Pinpoint the cell where the given text exists, returning its [x, y] midpoint coordinate. 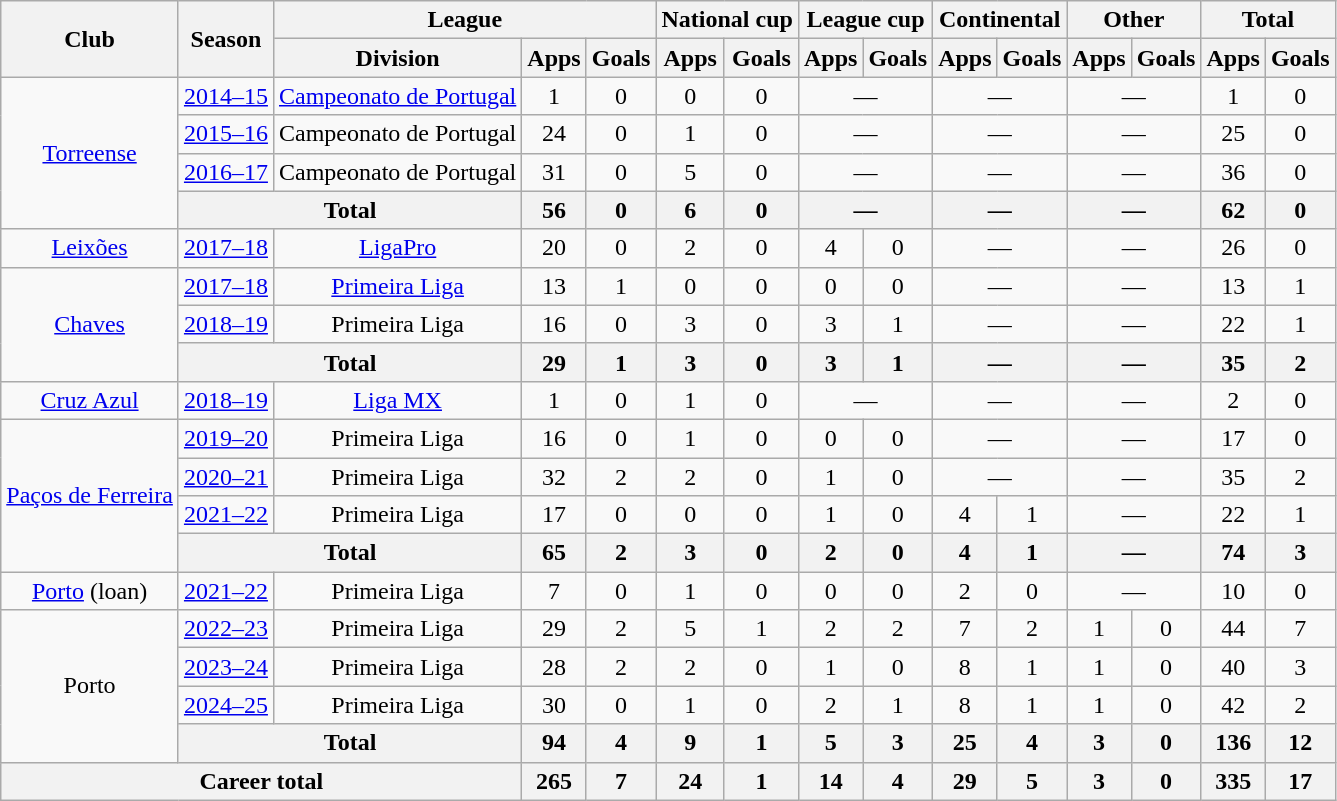
2020–21 [226, 477]
Other [1134, 20]
56 [554, 210]
265 [554, 781]
30 [554, 705]
62 [1233, 210]
Paços de Ferreira [90, 495]
Liga MX [397, 400]
44 [1233, 629]
31 [554, 172]
36 [1233, 172]
2016–17 [226, 172]
10 [1233, 591]
League [464, 20]
Torreense [90, 153]
9 [690, 743]
2019–20 [226, 438]
2022–23 [226, 629]
65 [554, 553]
Club [90, 39]
2024–25 [226, 705]
32 [554, 477]
28 [554, 667]
335 [1233, 781]
Cruz Azul [90, 400]
2015–16 [226, 134]
136 [1233, 743]
26 [1233, 248]
Porto (loan) [90, 591]
Chaves [90, 324]
National cup [727, 20]
Porto [90, 686]
42 [1233, 705]
2014–15 [226, 96]
Continental [1000, 20]
20 [554, 248]
Leixões [90, 248]
40 [1233, 667]
League cup [865, 20]
2023–24 [226, 667]
6 [690, 210]
Season [226, 39]
74 [1233, 553]
Career total [262, 781]
12 [1300, 743]
Division [397, 58]
LigaPro [397, 248]
14 [830, 781]
94 [554, 743]
